Find where the given text appears and provide that cell's center as [x, y] coordinate. 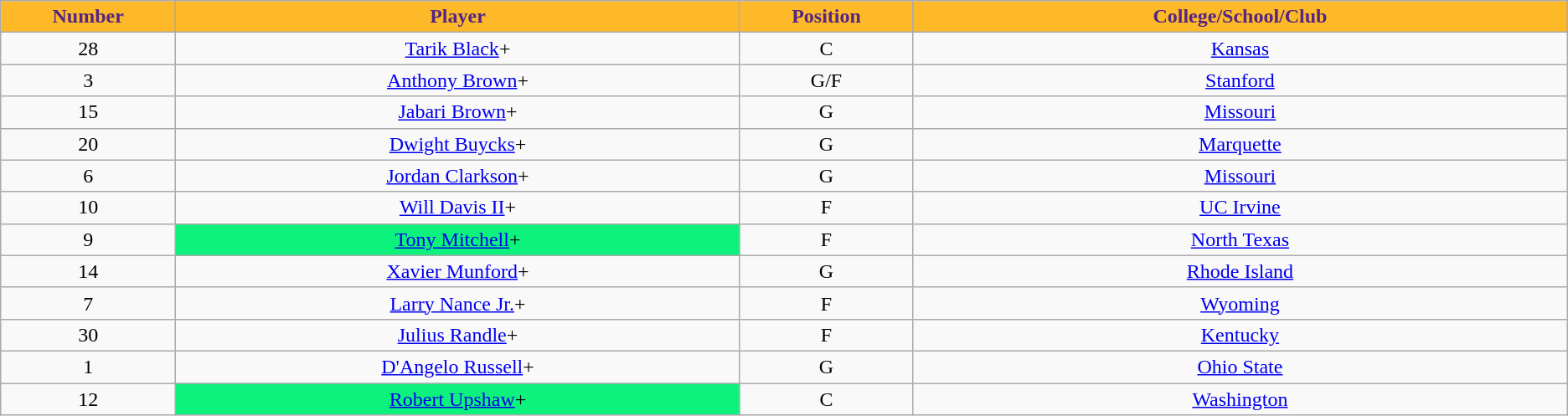
Xavier Munford+ [458, 271]
1 [89, 367]
Player [458, 17]
15 [89, 112]
Larry Nance Jr.+ [458, 303]
Wyoming [1240, 303]
D'Angelo Russell+ [458, 367]
10 [89, 208]
Ohio State [1240, 367]
28 [89, 49]
Tony Mitchell+ [458, 239]
Rhode Island [1240, 271]
Julius Randle+ [458, 335]
Tarik Black+ [458, 49]
9 [89, 239]
Number [89, 17]
Kentucky [1240, 335]
Jabari Brown+ [458, 112]
Will Davis II+ [458, 208]
12 [89, 399]
Jordan Clarkson+ [458, 176]
UC Irvine [1240, 208]
20 [89, 144]
30 [89, 335]
G/F [826, 80]
College/School/Club [1240, 17]
3 [89, 80]
Stanford [1240, 80]
14 [89, 271]
North Texas [1240, 239]
Dwight Buycks+ [458, 144]
6 [89, 176]
Position [826, 17]
Washington [1240, 399]
Marquette [1240, 144]
Robert Upshaw+ [458, 399]
Kansas [1240, 49]
Anthony Brown+ [458, 80]
7 [89, 303]
